Search for the cell housing the specified text and yield its [x, y] center coordinate. 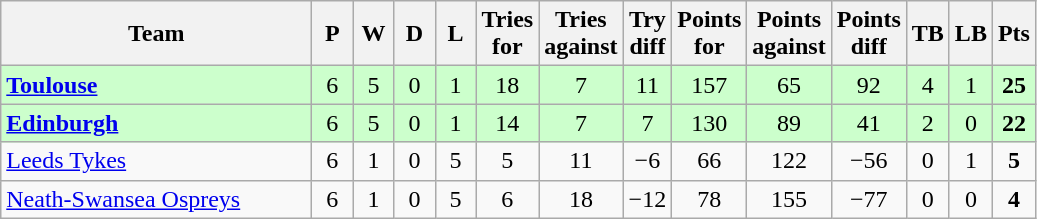
157 [710, 85]
Pts [1014, 34]
Try diff [648, 34]
130 [710, 123]
155 [789, 199]
Points against [789, 34]
D [414, 34]
89 [789, 123]
122 [789, 161]
−77 [868, 199]
Leeds Tykes [156, 161]
L [456, 34]
22 [1014, 123]
LB [970, 34]
Team [156, 34]
65 [789, 85]
Toulouse [156, 85]
−12 [648, 199]
92 [868, 85]
−6 [648, 161]
TB [928, 34]
25 [1014, 85]
78 [710, 199]
66 [710, 161]
−56 [868, 161]
Points for [710, 34]
P [332, 34]
Tries for [508, 34]
Points diff [868, 34]
14 [508, 123]
41 [868, 123]
Tries against [581, 34]
W [374, 34]
2 [928, 123]
Edinburgh [156, 123]
Neath-Swansea Ospreys [156, 199]
